Pinpoint the cell where the given text exists, returning its [X, Y] midpoint coordinate. 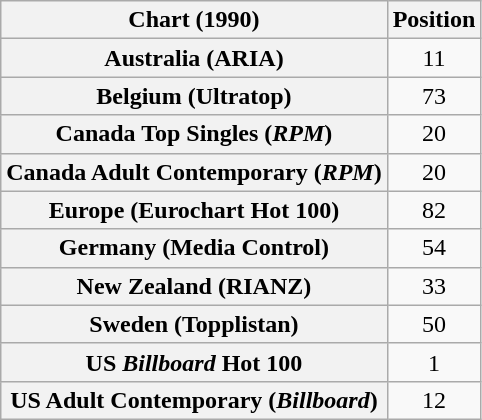
Australia (ARIA) [194, 58]
Germany (Media Control) [194, 248]
73 [434, 96]
54 [434, 248]
US Adult Contemporary (Billboard) [194, 400]
Europe (Eurochart Hot 100) [194, 210]
50 [434, 324]
1 [434, 362]
12 [434, 400]
Position [434, 20]
11 [434, 58]
Sweden (Topplistan) [194, 324]
New Zealand (RIANZ) [194, 286]
US Billboard Hot 100 [194, 362]
82 [434, 210]
Belgium (Ultratop) [194, 96]
33 [434, 286]
Chart (1990) [194, 20]
Canada Adult Contemporary (RPM) [194, 172]
Canada Top Singles (RPM) [194, 134]
